Search for the cell housing the specified text and yield its (x, y) center coordinate. 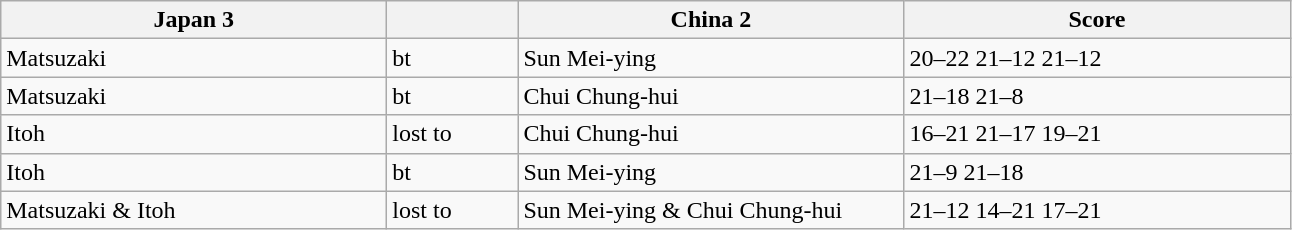
21–9 21–18 (1097, 172)
Matsuzaki & Itoh (194, 210)
Japan 3 (194, 20)
21–12 14–21 17–21 (1097, 210)
16–21 21–17 19–21 (1097, 134)
20–22 21–12 21–12 (1097, 58)
21–18 21–8 (1097, 96)
Score (1097, 20)
China 2 (711, 20)
Sun Mei-ying & Chui Chung-hui (711, 210)
